Scan for the cell matching the given text and deliver its [X, Y] coordinate at center. 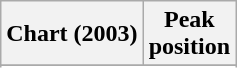
Peakposition [189, 34]
Chart (2003) [72, 34]
